Output the (X, Y) coordinate of the center of the cell containing the given text.  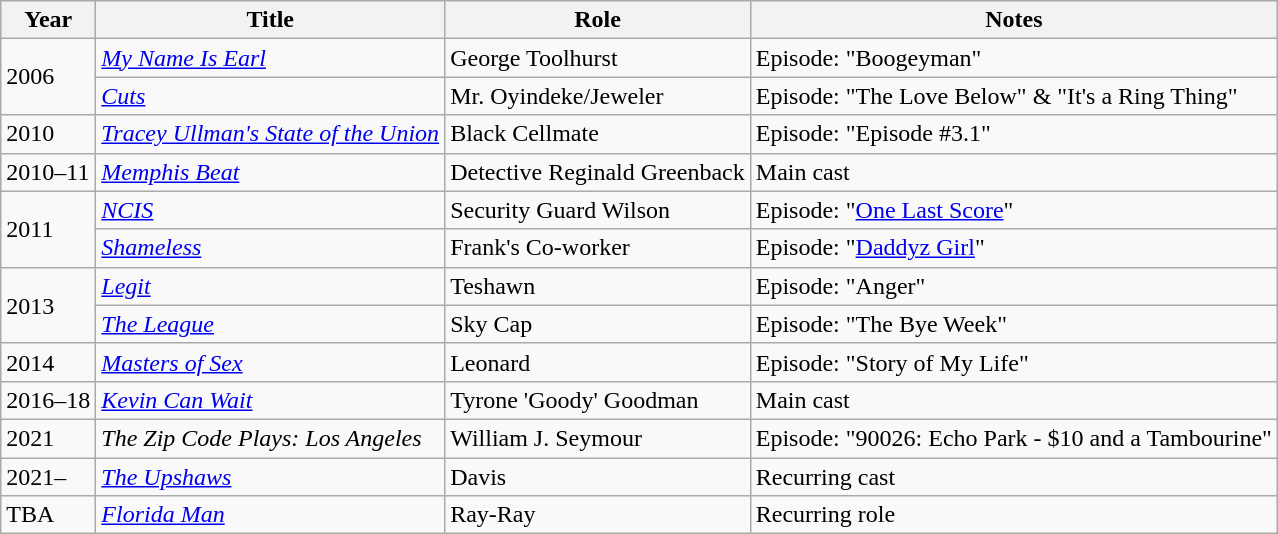
2021– (48, 477)
2010 (48, 134)
William J. Seymour (598, 438)
Episode: "The Love Below" & "It's a Ring Thing" (1014, 96)
Kevin Can Wait (270, 400)
Black Cellmate (598, 134)
2006 (48, 77)
The Upshaws (270, 477)
Title (270, 20)
Security Guard Wilson (598, 210)
2021 (48, 438)
Masters of Sex (270, 362)
Tyrone 'Goody' Goodman (598, 400)
Recurring cast (1014, 477)
Episode: "90026: Echo Park - $10 and a Tambourine" (1014, 438)
Detective Reginald Greenback (598, 172)
My Name Is Earl (270, 58)
Episode: "Story of My Life" (1014, 362)
2014 (48, 362)
2010–11 (48, 172)
Cuts (270, 96)
Episode: "Boogeyman" (1014, 58)
Tracey Ullman's State of the Union (270, 134)
2013 (48, 305)
Episode: "The Bye Week" (1014, 324)
Notes (1014, 20)
Role (598, 20)
Davis (598, 477)
The Zip Code Plays: Los Angeles (270, 438)
Leonard (598, 362)
Memphis Beat (270, 172)
2016–18 (48, 400)
2011 (48, 229)
NCIS (270, 210)
Ray-Ray (598, 515)
Florida Man (270, 515)
Legit (270, 286)
Mr. Oyindeke/Jeweler (598, 96)
The League (270, 324)
Year (48, 20)
Teshawn (598, 286)
Episode: "Anger" (1014, 286)
Frank's Co-worker (598, 248)
Episode: "Daddyz Girl" (1014, 248)
TBA (48, 515)
Episode: "One Last Score" (1014, 210)
Shameless (270, 248)
George Toolhurst (598, 58)
Episode: "Episode #3.1" (1014, 134)
Recurring role (1014, 515)
Sky Cap (598, 324)
